Pinpoint the cell where the given text exists, returning its (X, Y) midpoint coordinate. 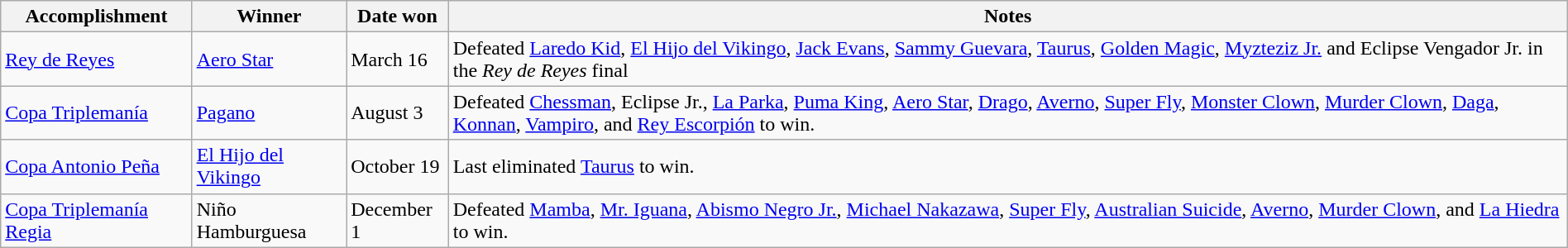
Copa Antonio Peña (96, 167)
Pagano (270, 112)
Aero Star (270, 60)
March 16 (398, 60)
Copa Triplemanía (96, 112)
Accomplishment (96, 17)
El Hijo del Vikingo (270, 167)
August 3 (398, 112)
October 19 (398, 167)
December 1 (398, 220)
Rey de Reyes (96, 60)
Notes (1007, 17)
Copa Triplemanía Regia (96, 220)
Defeated Mamba, Mr. Iguana, Abismo Negro Jr., Michael Nakazawa, Super Fly, Australian Suicide, Averno, Murder Clown, and La Hiedra to win. (1007, 220)
Last eliminated Taurus to win. (1007, 167)
Winner (270, 17)
Date won (398, 17)
Niño Hamburguesa (270, 220)
